Return (X, Y) of the center of cell containing provided text 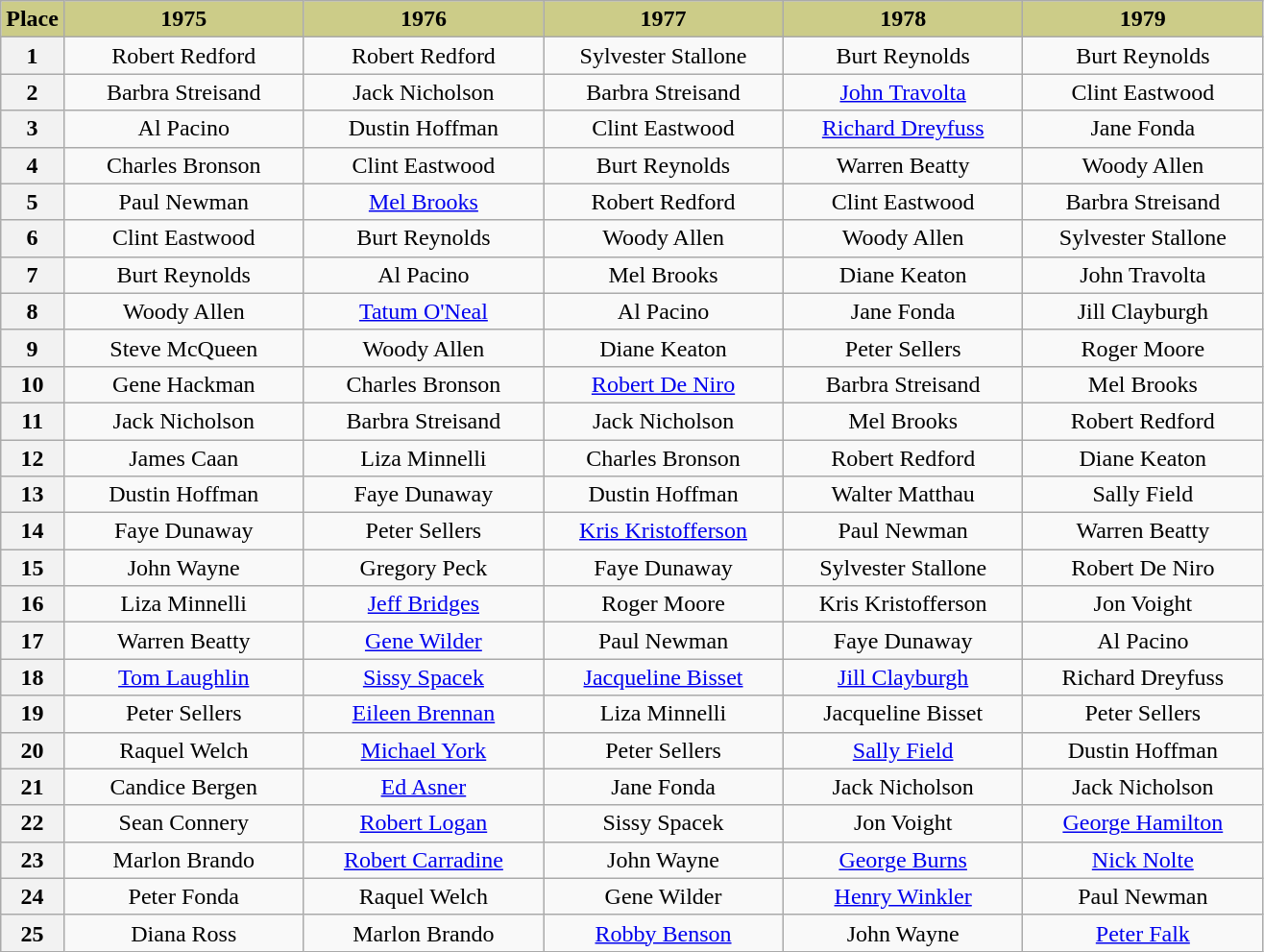
3 (33, 129)
10 (33, 384)
17 (33, 641)
Tatum O'Neal (424, 311)
1978 (903, 19)
Diana Ross (183, 933)
Gregory Peck (424, 568)
14 (33, 531)
1 (33, 56)
Place (33, 19)
James Caan (183, 458)
24 (33, 896)
23 (33, 860)
18 (33, 677)
Candice Bergen (183, 787)
Nick Nolte (1143, 860)
Robby Benson (664, 933)
11 (33, 421)
Tom Laughlin (183, 677)
1975 (183, 19)
19 (33, 714)
7 (33, 275)
Eileen Brennan (424, 714)
Jeff Bridges (424, 604)
22 (33, 823)
George Burns (903, 860)
20 (33, 750)
Steve McQueen (183, 348)
1976 (424, 19)
8 (33, 311)
Sean Connery (183, 823)
6 (33, 238)
15 (33, 568)
George Hamilton (1143, 823)
4 (33, 165)
Walter Matthau (903, 495)
9 (33, 348)
Michael York (424, 750)
12 (33, 458)
Peter Fonda (183, 896)
5 (33, 202)
2 (33, 92)
1979 (1143, 19)
Robert Logan (424, 823)
16 (33, 604)
21 (33, 787)
Ed Asner (424, 787)
Gene Hackman (183, 384)
Peter Falk (1143, 933)
1977 (664, 19)
13 (33, 495)
Henry Winkler (903, 896)
Robert Carradine (424, 860)
25 (33, 933)
